Provide the (x, y) coordinate of the cell's center where the given text is located.  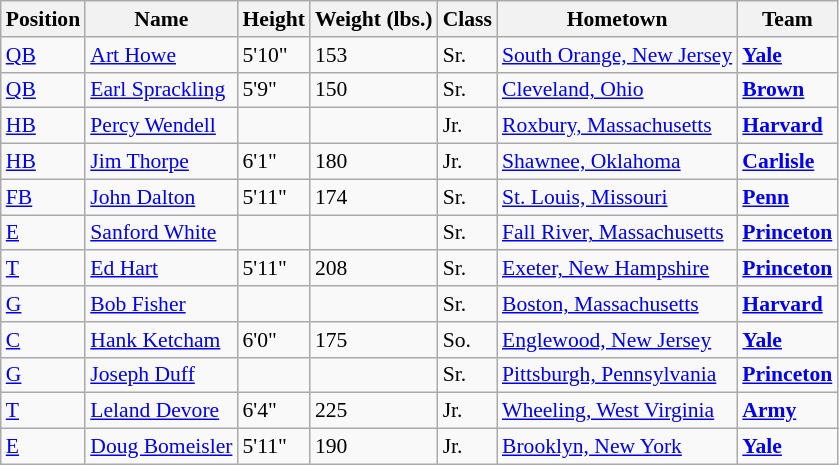
Class (468, 19)
Wheeling, West Virginia (617, 411)
Position (43, 19)
Exeter, New Hampshire (617, 269)
Earl Sprackling (161, 90)
Team (787, 19)
180 (374, 162)
Boston, Massachusetts (617, 304)
Cleveland, Ohio (617, 90)
Brown (787, 90)
6'1" (273, 162)
Ed Hart (161, 269)
C (43, 340)
Englewood, New Jersey (617, 340)
Brooklyn, New York (617, 447)
Pittsburgh, Pennsylvania (617, 375)
Leland Devore (161, 411)
So. (468, 340)
Weight (lbs.) (374, 19)
Jim Thorpe (161, 162)
Sanford White (161, 233)
174 (374, 197)
Bob Fisher (161, 304)
FB (43, 197)
Height (273, 19)
150 (374, 90)
5'9" (273, 90)
Hometown (617, 19)
6'0" (273, 340)
Fall River, Massachusetts (617, 233)
Army (787, 411)
5'10" (273, 55)
Art Howe (161, 55)
Name (161, 19)
John Dalton (161, 197)
St. Louis, Missouri (617, 197)
Penn (787, 197)
Hank Ketcham (161, 340)
Carlisle (787, 162)
Percy Wendell (161, 126)
153 (374, 55)
208 (374, 269)
South Orange, New Jersey (617, 55)
Joseph Duff (161, 375)
Shawnee, Oklahoma (617, 162)
175 (374, 340)
6'4" (273, 411)
190 (374, 447)
225 (374, 411)
Roxbury, Massachusetts (617, 126)
Doug Bomeisler (161, 447)
